Search for the cell housing the specified text and yield its [x, y] center coordinate. 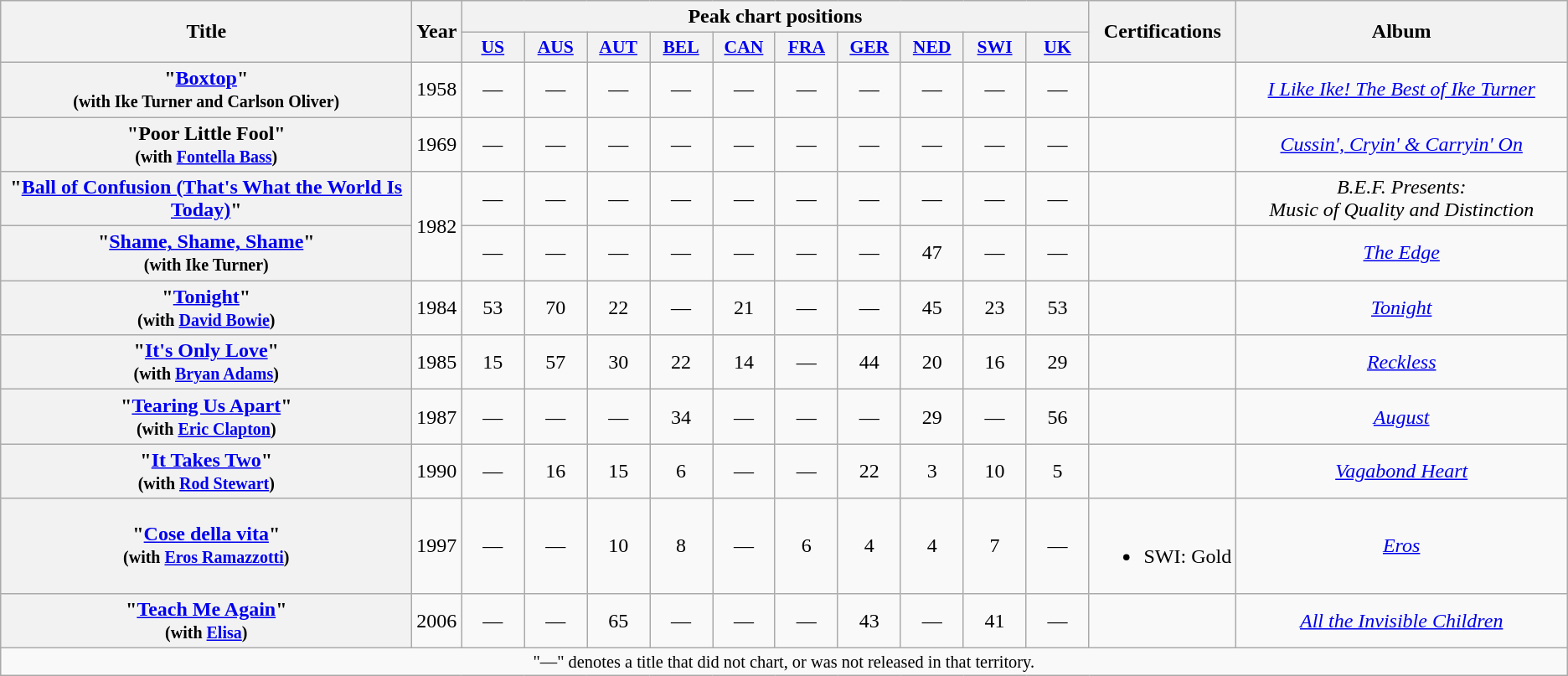
2006 [437, 620]
US [493, 48]
1958 [437, 89]
3 [931, 471]
20 [931, 362]
"Boxtop"(with Ike Turner and Carlson Oliver) [206, 89]
"Tearing Us Apart"(with Eric Clapton) [206, 417]
47 [931, 253]
30 [618, 362]
"Poor Little Fool" (with Fontella Bass) [206, 144]
"Teach Me Again"(with Elisa) [206, 620]
"Ball of Confusion (That's What the World Is Today)" [206, 199]
44 [869, 362]
Eros [1402, 546]
AUT [618, 48]
"It Takes Two"(with Rod Stewart) [206, 471]
8 [682, 546]
"It's Only Love"(with Bryan Adams) [206, 362]
1969 [437, 144]
1987 [437, 417]
43 [869, 620]
1984 [437, 308]
Peak chart positions [776, 17]
AUS [556, 48]
1997 [437, 546]
1982 [437, 226]
The Edge [1402, 253]
Reckless [1402, 362]
23 [995, 308]
GER [869, 48]
Album [1402, 32]
14 [744, 362]
"Shame, Shame, Shame"(with Ike Turner) [206, 253]
UK [1057, 48]
SWI [995, 48]
Tonight [1402, 308]
57 [556, 362]
Title [206, 32]
All the Invisible Children [1402, 620]
45 [931, 308]
CAN [744, 48]
70 [556, 308]
B.E.F. Presents:Music of Quality and Distinction [1402, 199]
5 [1057, 471]
FRA [806, 48]
I Like Ike! The Best of Ike Turner [1402, 89]
August [1402, 417]
65 [618, 620]
Certifications [1163, 32]
SWI: Gold [1163, 546]
56 [1057, 417]
"—" denotes a title that did not chart, or was not released in that territory. [784, 662]
NED [931, 48]
Cussin', Cryin' & Carryin' On [1402, 144]
Year [437, 32]
1990 [437, 471]
"Cose della vita"(with Eros Ramazzotti) [206, 546]
21 [744, 308]
7 [995, 546]
1985 [437, 362]
Vagabond Heart [1402, 471]
34 [682, 417]
41 [995, 620]
BEL [682, 48]
"Tonight"(with David Bowie) [206, 308]
